Find where the given text appears and provide that cell's center as [X, Y] coordinate. 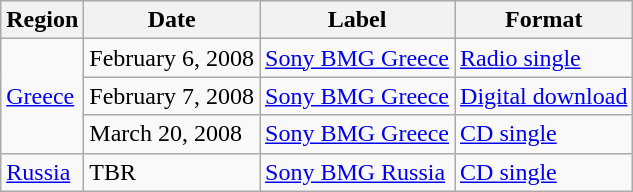
Russia [42, 172]
Format [544, 20]
Digital download [544, 96]
March 20, 2008 [172, 134]
February 6, 2008 [172, 58]
Radio single [544, 58]
Sony BMG Russia [358, 172]
TBR [172, 172]
Date [172, 20]
Region [42, 20]
Greece [42, 96]
February 7, 2008 [172, 96]
Label [358, 20]
